Scan for the cell matching the given text and deliver its (x, y) coordinate at center. 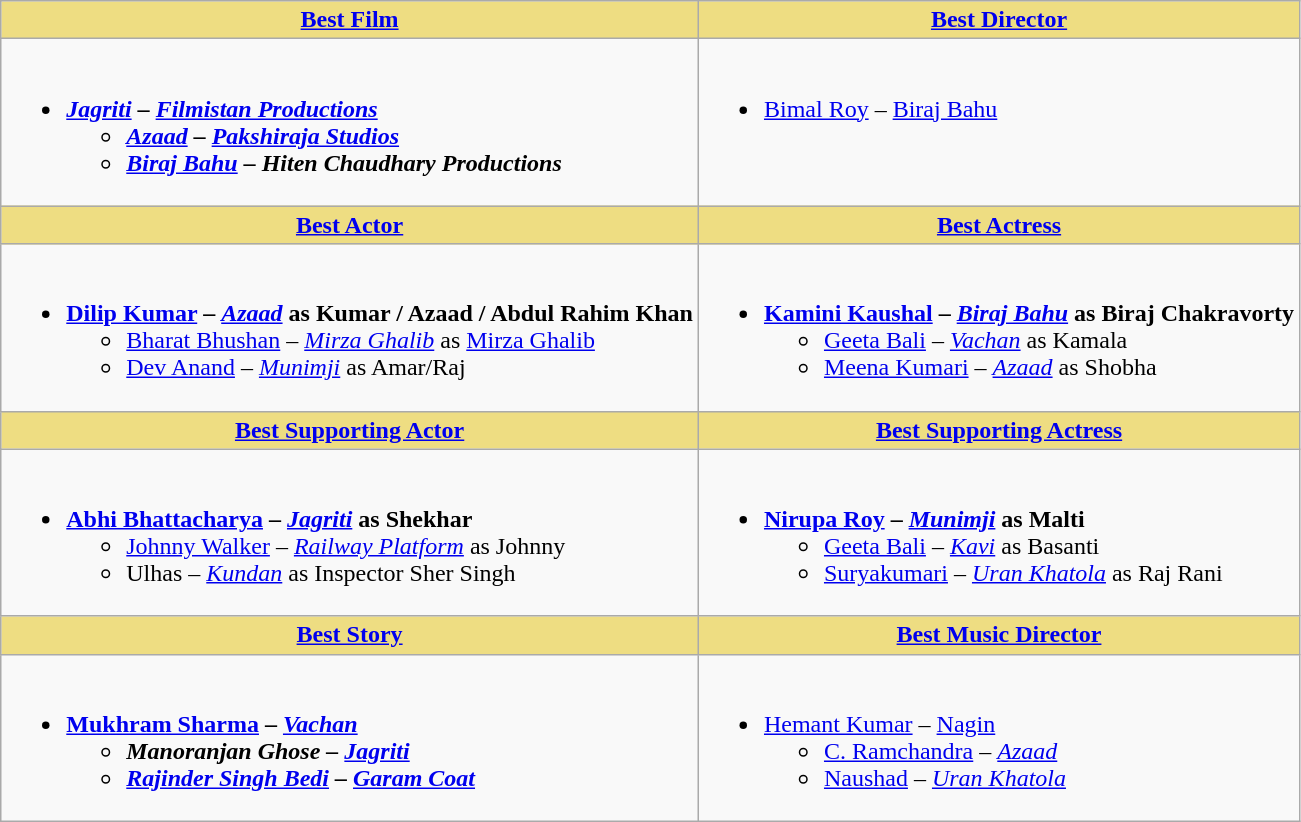
Best Supporting Actress (998, 430)
Best Story (350, 635)
Abhi Bhattacharya – Jagriti as ShekharJohnny Walker – Railway Platform as JohnnyUlhas – Kundan as Inspector Sher Singh (350, 532)
Best Supporting Actor (350, 430)
Dilip Kumar – Azaad as Kumar / Azaad / Abdul Rahim KhanBharat Bhushan – Mirza Ghalib as Mirza GhalibDev Anand – Munimji as Amar/Raj (350, 328)
Hemant Kumar – NaginC. Ramchandra – AzaadNaushad – Uran Khatola (998, 738)
Bimal Roy – Biraj Bahu (998, 122)
Best Music Director (998, 635)
Best Director (998, 20)
Kamini Kaushal – Biraj Bahu as Biraj ChakravortyGeeta Bali – Vachan as KamalaMeena Kumari – Azaad as Shobha (998, 328)
Best Actor (350, 225)
Nirupa Roy – Munimji as MaltiGeeta Bali – Kavi as BasantiSuryakumari – Uran Khatola as Raj Rani (998, 532)
Best Film (350, 20)
Best Actress (998, 225)
Jagriti – Filmistan ProductionsAzaad – Pakshiraja StudiosBiraj Bahu – Hiten Chaudhary Productions (350, 122)
Mukhram Sharma – VachanManoranjan Ghose – JagritiRajinder Singh Bedi – Garam Coat (350, 738)
